Return the [X, Y] coordinate for the center point of the cell that contains the specified text.  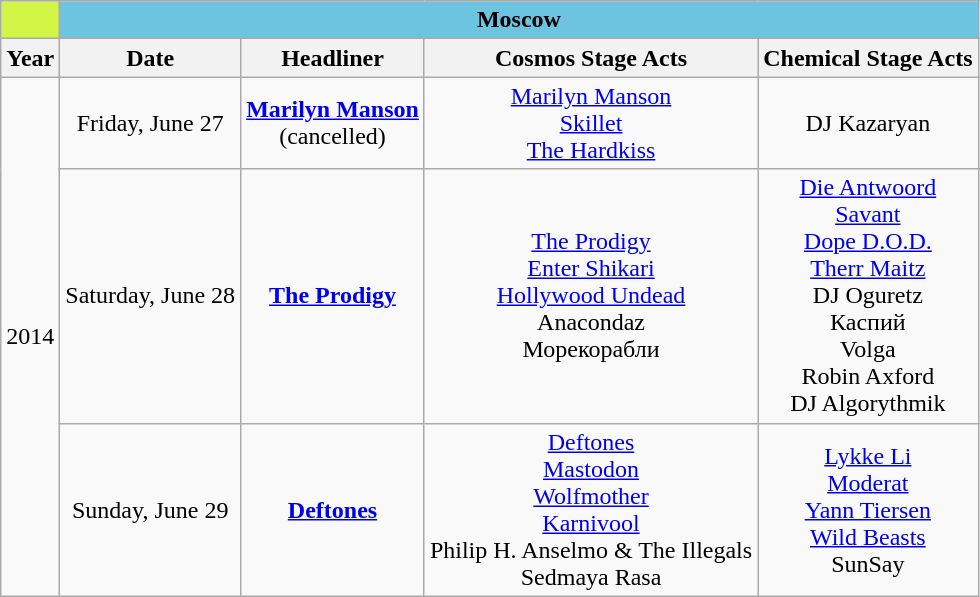
The Prodigy Enter Shikari Hollywood Undead Anacondaz Морекорабли [590, 296]
Deftones Mastodon Wolfmother Karnivool Philip H. Anselmo & The Illegals Sedmaya Rasa [590, 510]
DJ Kazaryan [868, 123]
Lykke Li Moderat Yann Tiersen Wild Beasts SunSay [868, 510]
Headliner [333, 58]
Date [150, 58]
Moscow [519, 20]
Year [30, 58]
Die Antwoord Savant Dope D.O.D. Therr Maitz DJ Oguretz Каспий Volga Robin Axford DJ Algorythmik [868, 296]
Marilyn Manson Skillet The Hardkiss [590, 123]
Friday, June 27 [150, 123]
Saturday, June 28 [150, 296]
The Prodigy [333, 296]
2014 [30, 336]
Deftones [333, 510]
Cosmos Stage Acts [590, 58]
Marilyn Manson (cancelled) [333, 123]
Chemical Stage Acts [868, 58]
Sunday, June 29 [150, 510]
